Search for the cell housing the specified text and yield its (x, y) center coordinate. 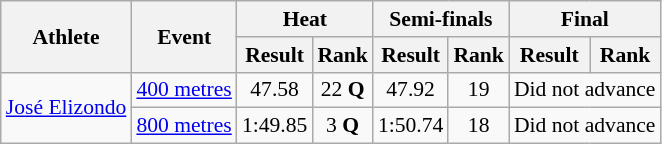
800 metres (184, 126)
José Elizondo (66, 108)
22 Q (342, 90)
1:49.85 (274, 126)
Athlete (66, 36)
3 Q (342, 126)
19 (478, 90)
47.58 (274, 90)
Semi-finals (441, 19)
400 metres (184, 90)
47.92 (410, 90)
18 (478, 126)
Heat (305, 19)
Event (184, 36)
Final (585, 19)
1:50.74 (410, 126)
